Find where the given text appears and provide that cell's center as [x, y] coordinate. 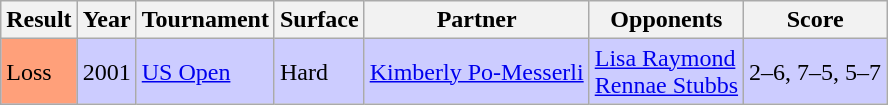
Kimberly Po-Messerli [476, 72]
Result [39, 20]
Surface [319, 20]
2–6, 7–5, 5–7 [816, 72]
Partner [476, 20]
Score [816, 20]
Year [106, 20]
2001 [106, 72]
US Open [205, 72]
Loss [39, 72]
Tournament [205, 20]
Opponents [666, 20]
Hard [319, 72]
Lisa Raymond Rennae Stubbs [666, 72]
